Pinpoint the cell where the given text exists, returning its (x, y) midpoint coordinate. 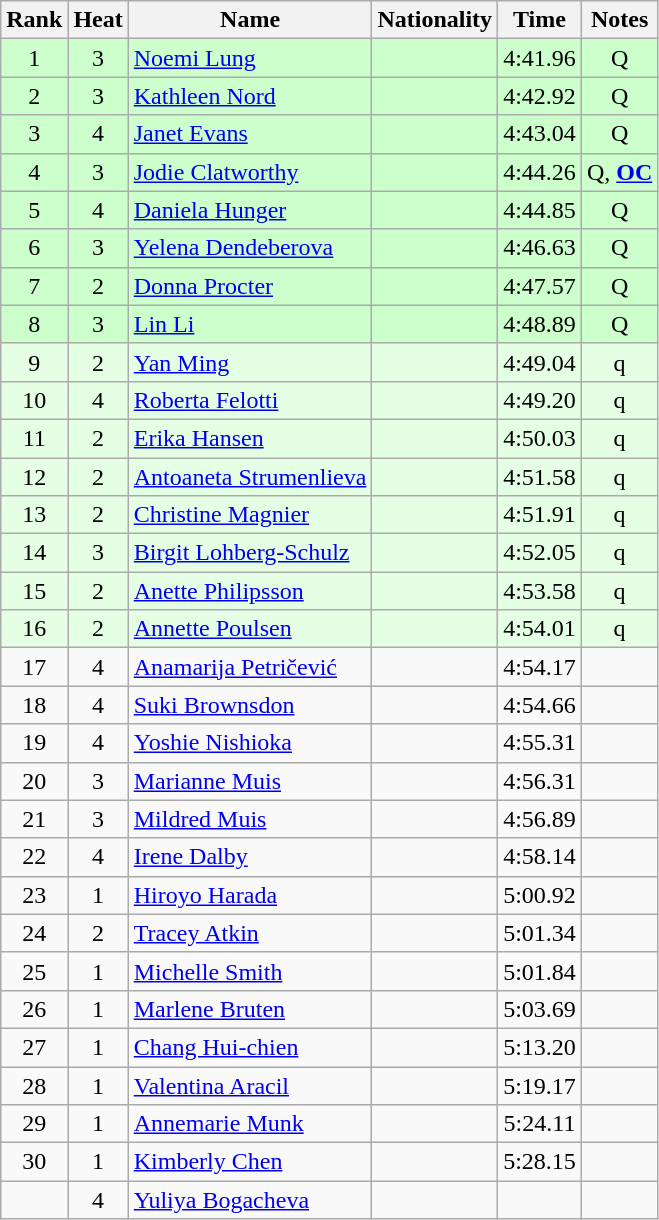
Yuliya Bogacheva (250, 1200)
4:46.63 (540, 248)
Suki Brownsdon (250, 705)
Hiroyo Harada (250, 895)
4:55.31 (540, 743)
30 (34, 1162)
Annette Poulsen (250, 629)
29 (34, 1124)
Christine Magnier (250, 515)
4:49.20 (540, 400)
5:19.17 (540, 1085)
19 (34, 743)
Noemi Lung (250, 58)
28 (34, 1085)
Q, OC (619, 172)
4:42.92 (540, 96)
Kathleen Nord (250, 96)
Annemarie Munk (250, 1124)
4:43.04 (540, 134)
Jodie Clatworthy (250, 172)
Kimberly Chen (250, 1162)
Irene Dalby (250, 857)
Janet Evans (250, 134)
27 (34, 1047)
24 (34, 933)
4:52.05 (540, 553)
Mildred Muis (250, 819)
Time (540, 20)
4:44.26 (540, 172)
4:54.66 (540, 705)
Erika Hansen (250, 438)
4:56.89 (540, 819)
Yelena Dendeberova (250, 248)
11 (34, 438)
5:28.15 (540, 1162)
Anette Philipsson (250, 591)
21 (34, 819)
12 (34, 477)
4:50.03 (540, 438)
5:03.69 (540, 1009)
17 (34, 667)
4:41.96 (540, 58)
5:01.84 (540, 971)
Daniela Hunger (250, 210)
Antoaneta Strumenlieva (250, 477)
4:53.58 (540, 591)
Roberta Felotti (250, 400)
5:01.34 (540, 933)
4:54.01 (540, 629)
4:54.17 (540, 667)
4:56.31 (540, 781)
Yan Ming (250, 362)
Name (250, 20)
9 (34, 362)
4:48.89 (540, 324)
Nationality (435, 20)
15 (34, 591)
Rank (34, 20)
Donna Procter (250, 286)
5:00.92 (540, 895)
4:51.58 (540, 477)
5:13.20 (540, 1047)
Birgit Lohberg-Schulz (250, 553)
22 (34, 857)
4:49.04 (540, 362)
10 (34, 400)
5 (34, 210)
Michelle Smith (250, 971)
Valentina Aracil (250, 1085)
Yoshie Nishioka (250, 743)
26 (34, 1009)
4:47.57 (540, 286)
8 (34, 324)
4:51.91 (540, 515)
14 (34, 553)
Heat (98, 20)
18 (34, 705)
4:44.85 (540, 210)
7 (34, 286)
25 (34, 971)
Tracey Atkin (250, 933)
20 (34, 781)
16 (34, 629)
23 (34, 895)
Chang Hui-chien (250, 1047)
13 (34, 515)
Lin Li (250, 324)
5:24.11 (540, 1124)
6 (34, 248)
Marlene Bruten (250, 1009)
Marianne Muis (250, 781)
Notes (619, 20)
Anamarija Petričević (250, 667)
4:58.14 (540, 857)
